Pinpoint the cell where the given text exists, returning its (x, y) midpoint coordinate. 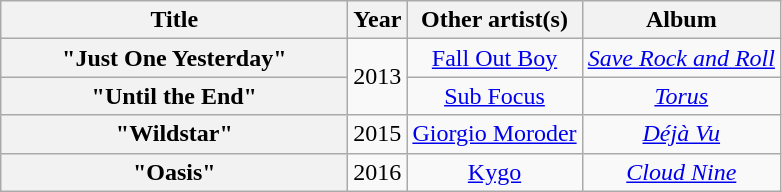
"Until the End" (174, 96)
Other artist(s) (494, 20)
Year (378, 20)
Save Rock and Roll (681, 58)
Kygo (494, 172)
2013 (378, 77)
Title (174, 20)
Sub Focus (494, 96)
"Oasis" (174, 172)
Torus (681, 96)
Cloud Nine (681, 172)
"Wildstar" (174, 134)
Giorgio Moroder (494, 134)
2016 (378, 172)
"Just One Yesterday" (174, 58)
2015 (378, 134)
Déjà Vu (681, 134)
Album (681, 20)
Fall Out Boy (494, 58)
